Scan for the cell matching the given text and deliver its [X, Y] coordinate at center. 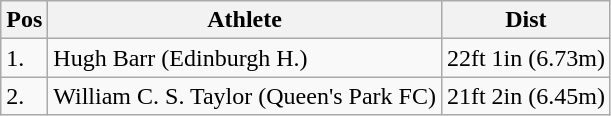
21ft 2in (6.45m) [526, 96]
William C. S. Taylor (Queen's Park FC) [245, 96]
2. [24, 96]
Dist [526, 20]
1. [24, 58]
Athlete [245, 20]
Pos [24, 20]
Hugh Barr (Edinburgh H.) [245, 58]
22ft 1in (6.73m) [526, 58]
